Return the (x, y) coordinate for the center point of the cell that contains the specified text.  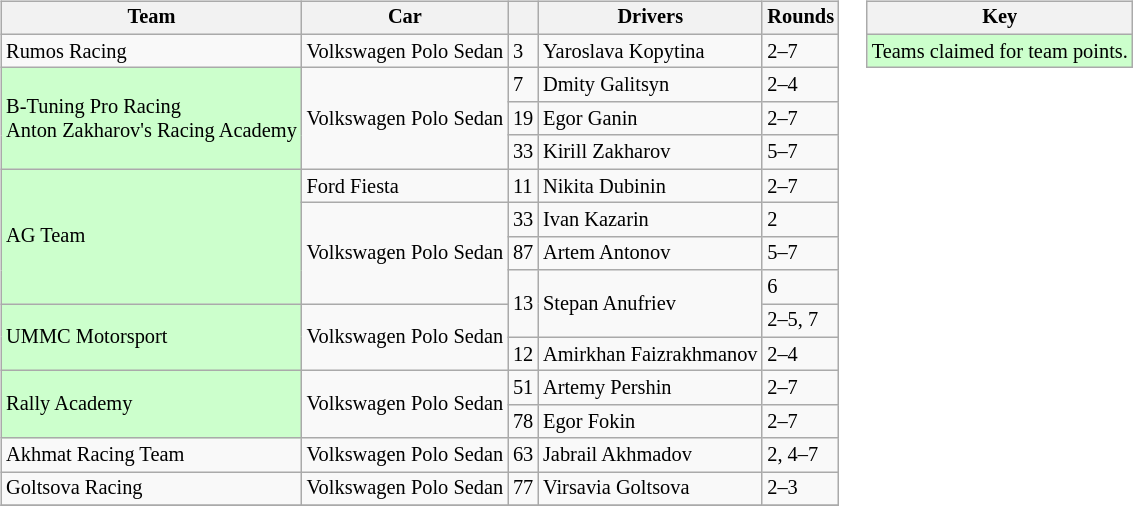
Rounds (800, 18)
12 (523, 354)
19 (523, 119)
Akhmat Racing Team (151, 455)
3 (523, 51)
63 (523, 455)
51 (523, 388)
2, 4–7 (800, 455)
Jabrail Akhmadov (650, 455)
11 (523, 186)
2–3 (800, 489)
Key (1000, 18)
Drivers (650, 18)
AG Team (151, 236)
UMMC Motorsport (151, 338)
Yaroslava Kopytina (650, 51)
Artem Antonov (650, 253)
Kirill Zakharov (650, 152)
Egor Ganin (650, 119)
Nikita Dubinin (650, 186)
Goltsova Racing (151, 489)
77 (523, 489)
87 (523, 253)
Teams claimed for team points. (1000, 51)
Ford Fiesta (405, 186)
Artemy Pershin (650, 388)
13 (523, 304)
78 (523, 422)
Virsavia Goltsova (650, 489)
Team (151, 18)
Car (405, 18)
Egor Fokin (650, 422)
Dmity Galitsyn (650, 85)
B-Tuning Pro RacingAnton Zakharov's Racing Academy (151, 118)
Rumos Racing (151, 51)
Ivan Kazarin (650, 220)
Rally Academy (151, 404)
6 (800, 287)
Stepan Anufriev (650, 304)
2 (800, 220)
2–5, 7 (800, 321)
7 (523, 85)
Amirkhan Faizrakhmanov (650, 354)
